Detect which cell encompasses the target text, then output its (X, Y) center coordinate. 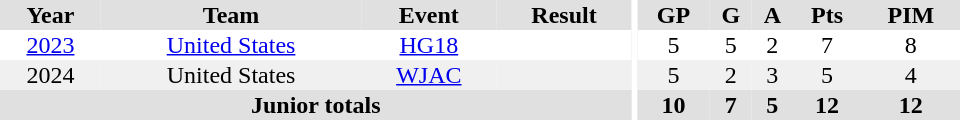
Junior totals (316, 105)
GP (674, 15)
2023 (50, 45)
WJAC (428, 75)
A (772, 15)
Event (428, 15)
G (730, 15)
3 (772, 75)
10 (674, 105)
Year (50, 15)
PIM (911, 15)
2024 (50, 75)
Pts (826, 15)
8 (911, 45)
HG18 (428, 45)
Result (564, 15)
4 (911, 75)
Team (231, 15)
